Search for the cell housing the specified text and yield its (x, y) center coordinate. 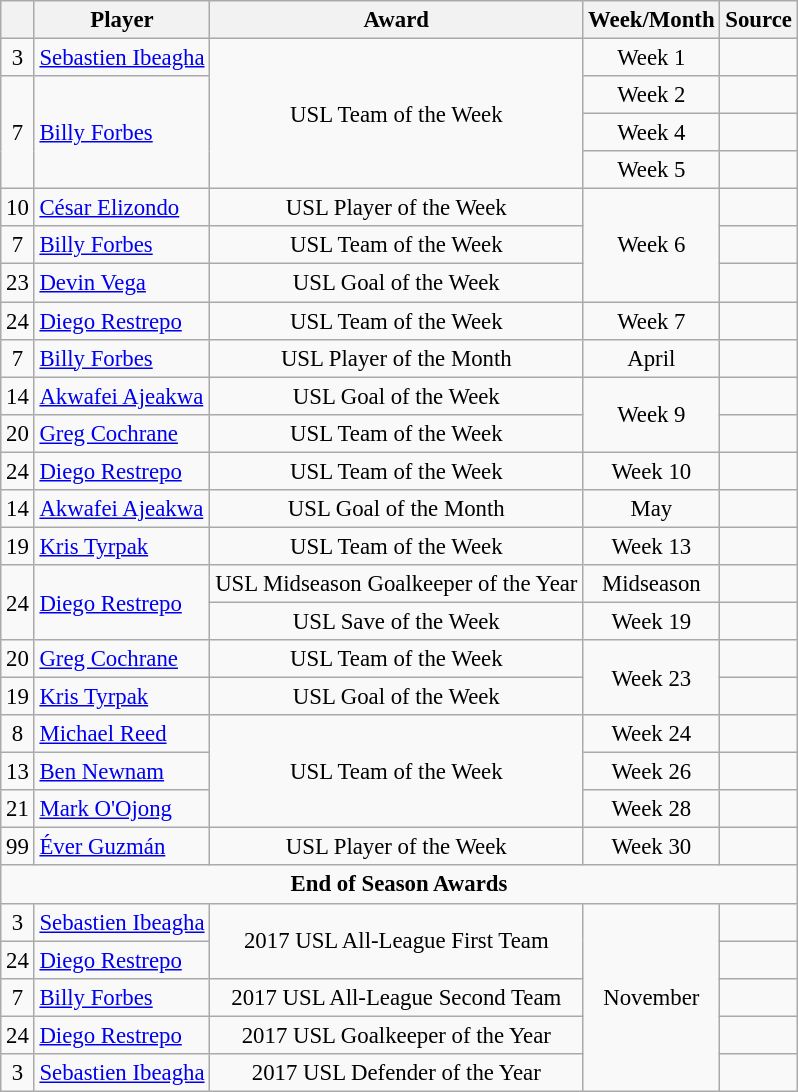
End of Season Awards (399, 885)
USL Player of the Month (396, 358)
99 (18, 847)
8 (18, 734)
Week 24 (652, 734)
Week 26 (652, 772)
Source (758, 20)
Week/Month (652, 20)
USL Save of the Week (396, 621)
Devin Vega (122, 283)
Week 23 (652, 678)
2017 USL Goalkeeper of the Year (396, 1035)
2017 USL All-League First Team (396, 940)
Week 28 (652, 809)
23 (18, 283)
Week 13 (652, 546)
Week 1 (652, 58)
Éver Guzmán (122, 847)
April (652, 358)
Week 2 (652, 95)
Player (122, 20)
Week 6 (652, 246)
2017 USL Defender of the Year (396, 1073)
Week 10 (652, 471)
Week 7 (652, 321)
Award (396, 20)
Mark O'Ojong (122, 809)
Ben Newnam (122, 772)
Week 4 (652, 133)
USL Goal of the Month (396, 509)
May (652, 509)
Midseason (652, 584)
Week 9 (652, 414)
21 (18, 809)
César Elizondo (122, 208)
2017 USL All-League Second Team (396, 997)
Week 19 (652, 621)
10 (18, 208)
Week 30 (652, 847)
USL Midseason Goalkeeper of the Year (396, 584)
Week 5 (652, 170)
Michael Reed (122, 734)
13 (18, 772)
November (652, 997)
